Detect which cell encompasses the target text, then output its (X, Y) center coordinate. 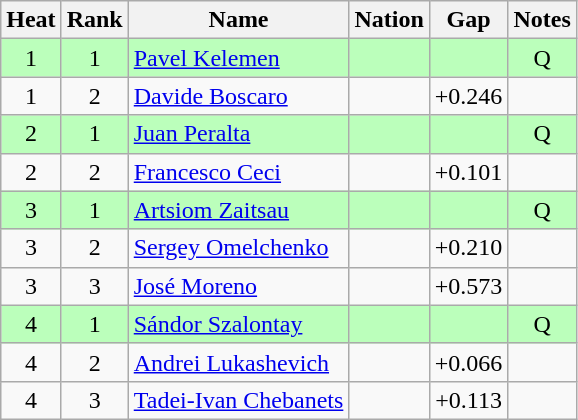
+0.066 (468, 362)
Andrei Lukashevich (238, 362)
Gap (468, 20)
Heat (31, 20)
+0.246 (468, 96)
+0.573 (468, 286)
+0.210 (468, 248)
Francesco Ceci (238, 172)
Tadei-Ivan Chebanets (238, 400)
Name (238, 20)
Sándor Szalontay (238, 324)
Sergey Omelchenko (238, 248)
Juan Peralta (238, 134)
+0.101 (468, 172)
Notes (542, 20)
Davide Boscaro (238, 96)
Artsiom Zaitsau (238, 210)
+0.113 (468, 400)
Nation (389, 20)
Rank (94, 20)
Pavel Kelemen (238, 58)
José Moreno (238, 286)
